Provide the [x, y] coordinate of the cell's center where the given text is located.  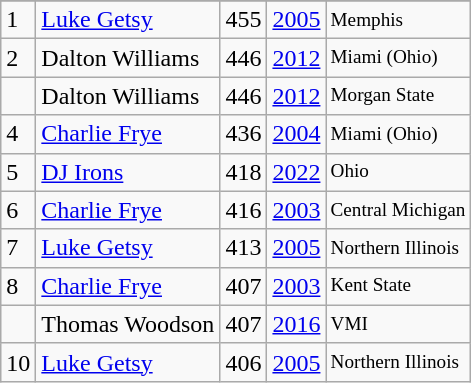
Morgan State [398, 96]
5 [18, 172]
Central Michigan [398, 210]
7 [18, 248]
8 [18, 286]
1 [18, 20]
2022 [296, 172]
Thomas Woodson [128, 324]
436 [244, 134]
10 [18, 362]
4 [18, 134]
2016 [296, 324]
416 [244, 210]
406 [244, 362]
Memphis [398, 20]
Ohio [398, 172]
2 [18, 58]
Kent State [398, 286]
413 [244, 248]
VMI [398, 324]
455 [244, 20]
418 [244, 172]
6 [18, 210]
DJ Irons [128, 172]
2004 [296, 134]
